Output the [X, Y] coordinate of the center of the cell containing the given text.  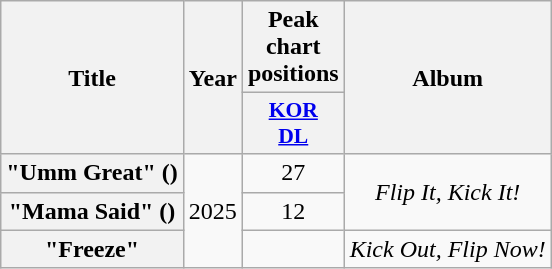
Flip It, Kick It! [448, 192]
Kick Out, Flip Now! [448, 249]
12 [293, 211]
27 [293, 173]
Album [448, 78]
Title [92, 78]
Year [212, 78]
KORDL [293, 124]
2025 [212, 211]
"Umm Great" () [92, 173]
Peak chart positions [293, 47]
"Freeze" [92, 249]
"Mama Said" () [92, 211]
